Provide the [X, Y] coordinate of the cell's center where the given text is located.  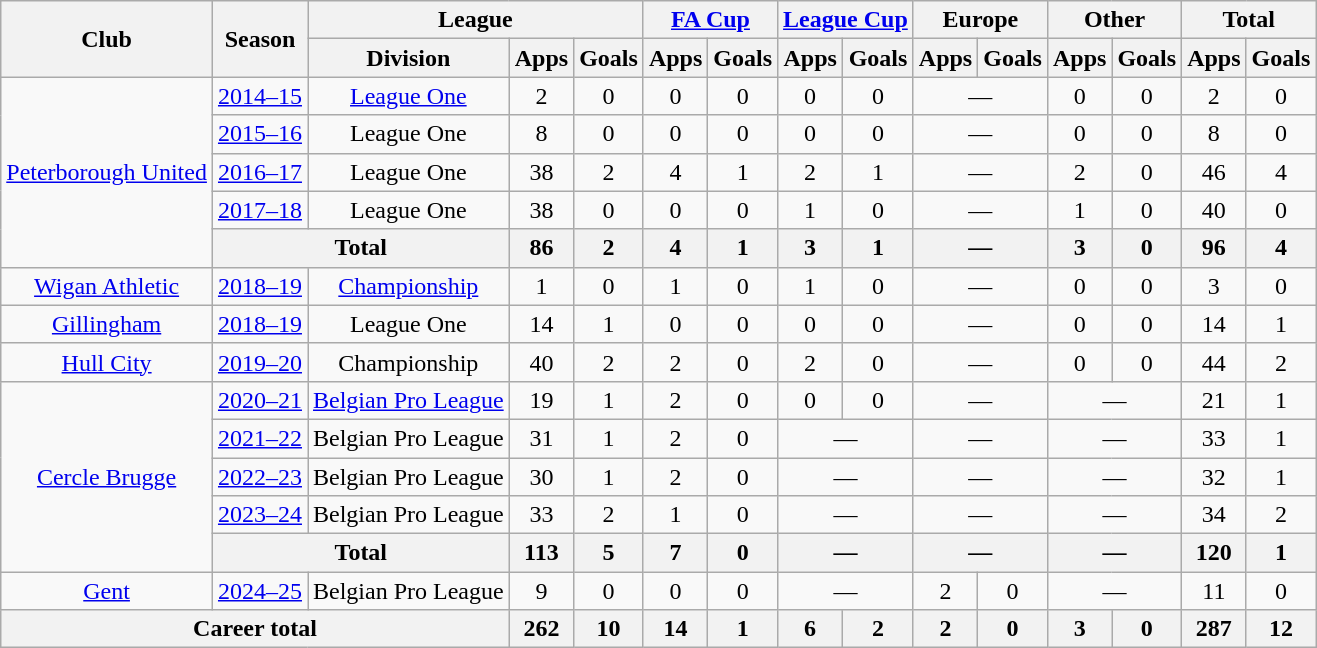
2024–25 [260, 591]
2019–20 [260, 362]
2015–16 [260, 134]
44 [1214, 362]
Cercle Brugge [107, 476]
Club [107, 39]
2020–21 [260, 400]
262 [541, 629]
2017–18 [260, 210]
League [476, 20]
86 [541, 248]
Gent [107, 591]
Other [1114, 20]
2022–23 [260, 477]
Hull City [107, 362]
2016–17 [260, 172]
2021–22 [260, 438]
34 [1214, 515]
32 [1214, 477]
120 [1214, 553]
5 [609, 553]
FA Cup [710, 20]
96 [1214, 248]
46 [1214, 172]
30 [541, 477]
2014–15 [260, 96]
League Cup [846, 20]
Wigan Athletic [107, 286]
10 [609, 629]
Peterborough United [107, 172]
Season [260, 39]
7 [675, 553]
Europe [980, 20]
11 [1214, 591]
Division [409, 58]
287 [1214, 629]
12 [1281, 629]
Career total [255, 629]
9 [541, 591]
31 [541, 438]
2023–24 [260, 515]
21 [1214, 400]
Gillingham [107, 324]
113 [541, 553]
19 [541, 400]
6 [810, 629]
